From the cell containing the given text, extract its center point as (X, Y) coordinate. 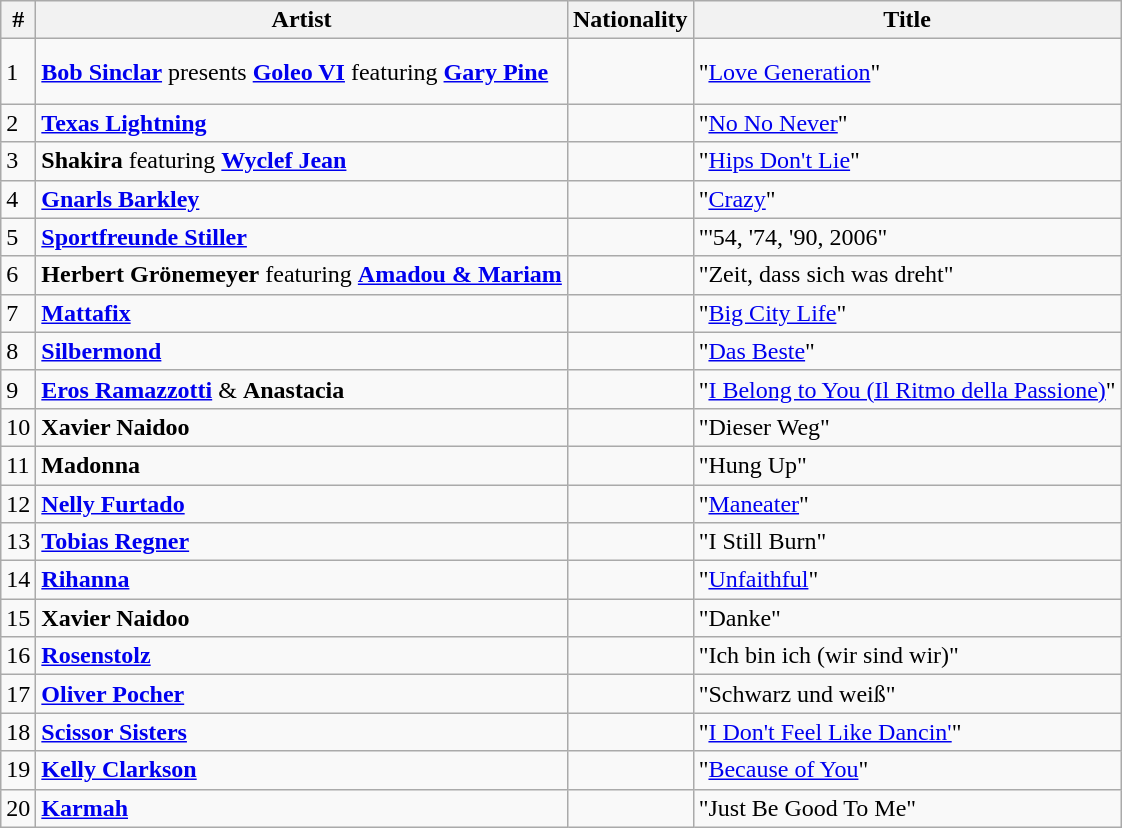
"Hung Up" (907, 465)
"Big City Life" (907, 313)
14 (18, 580)
"Because of You" (907, 770)
6 (18, 275)
"Just Be Good To Me" (907, 808)
Gnarls Barkley (302, 199)
"Hips Don't Lie" (907, 161)
Mattafix (302, 313)
2 (18, 123)
"I Belong to You (Il Ritmo della Passione)" (907, 389)
18 (18, 732)
Scissor Sisters (302, 732)
12 (18, 503)
"I Don't Feel Like Dancin'" (907, 732)
"Love Generation" (907, 72)
Title (907, 20)
Tobias Regner (302, 542)
15 (18, 618)
Kelly Clarkson (302, 770)
19 (18, 770)
"Unfaithful" (907, 580)
"Ich bin ich (wir sind wir)" (907, 656)
5 (18, 237)
Karmah (302, 808)
Silbermond (302, 351)
4 (18, 199)
Eros Ramazzotti & Anastacia (302, 389)
Rosenstolz (302, 656)
"Zeit, dass sich was dreht" (907, 275)
"Crazy" (907, 199)
10 (18, 427)
3 (18, 161)
"Das Beste" (907, 351)
Oliver Pocher (302, 694)
Artist (302, 20)
"No No Never" (907, 123)
"'54, '74, '90, 2006" (907, 237)
7 (18, 313)
"Schwarz und weiß" (907, 694)
16 (18, 656)
13 (18, 542)
Madonna (302, 465)
17 (18, 694)
Bob Sinclar presents Goleo VI featuring Gary Pine (302, 72)
1 (18, 72)
# (18, 20)
8 (18, 351)
Shakira featuring Wyclef Jean (302, 161)
9 (18, 389)
"Dieser Weg" (907, 427)
Nationality (630, 20)
20 (18, 808)
11 (18, 465)
"I Still Burn" (907, 542)
Herbert Grönemeyer featuring Amadou & Mariam (302, 275)
Texas Lightning (302, 123)
Sportfreunde Stiller (302, 237)
"Danke" (907, 618)
Nelly Furtado (302, 503)
Rihanna (302, 580)
"Maneater" (907, 503)
